From the cell containing the given text, extract its center point as (x, y) coordinate. 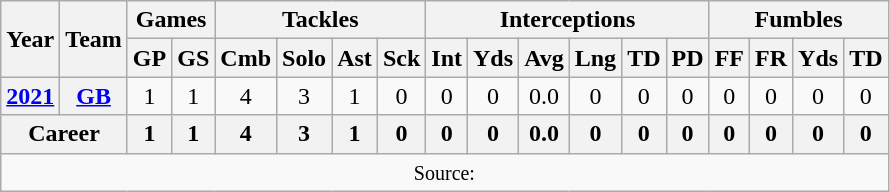
Sck (401, 58)
Avg (544, 58)
GP (149, 58)
Year (30, 39)
Interceptions (568, 20)
Games (170, 20)
Ast (355, 58)
Team (94, 39)
Int (447, 58)
Lng (595, 58)
Source: (444, 172)
Fumbles (798, 20)
PD (688, 58)
Tackles (320, 20)
Cmb (246, 58)
Career (64, 134)
FR (772, 58)
2021 (30, 96)
GS (194, 58)
Solo (304, 58)
GB (94, 96)
FF (729, 58)
